Search for the cell housing the specified text and yield its (x, y) center coordinate. 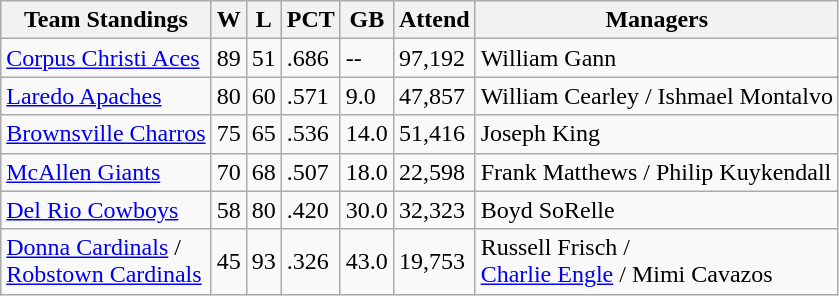
32,323 (434, 210)
Brownsville Charros (106, 134)
William Gann (656, 58)
Donna Cardinals / Robstown Cardinals (106, 262)
43.0 (366, 262)
Laredo Apaches (106, 96)
93 (264, 262)
Joseph King (656, 134)
60 (264, 96)
18.0 (366, 172)
.420 (310, 210)
Boyd SoRelle (656, 210)
-- (366, 58)
.507 (310, 172)
William Cearley / Ishmael Montalvo (656, 96)
19,753 (434, 262)
W (228, 20)
McAllen Giants (106, 172)
.571 (310, 96)
70 (228, 172)
65 (264, 134)
Frank Matthews / Philip Kuykendall (656, 172)
45 (228, 262)
Attend (434, 20)
Managers (656, 20)
22,598 (434, 172)
.326 (310, 262)
47,857 (434, 96)
L (264, 20)
9.0 (366, 96)
30.0 (366, 210)
75 (228, 134)
68 (264, 172)
.536 (310, 134)
89 (228, 58)
PCT (310, 20)
Russell Frisch / Charlie Engle / Mimi Cavazos (656, 262)
51,416 (434, 134)
Corpus Christi Aces (106, 58)
.686 (310, 58)
GB (366, 20)
51 (264, 58)
97,192 (434, 58)
14.0 (366, 134)
Del Rio Cowboys (106, 210)
Team Standings (106, 20)
58 (228, 210)
